Capture the cell that displays the provided text and extract its (x, y) central coordinate. 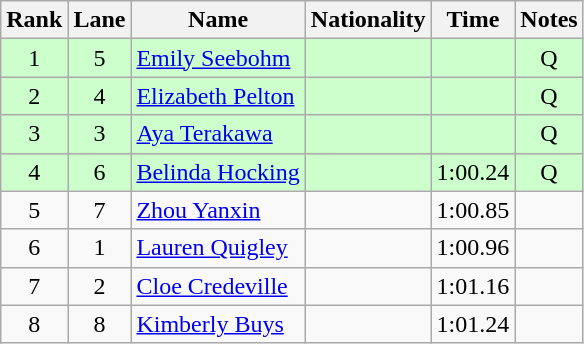
Notes (549, 20)
1:01.24 (473, 324)
Lauren Quigley (218, 248)
Belinda Hocking (218, 172)
Rank (34, 20)
Cloe Credeville (218, 286)
Nationality (368, 20)
1:00.85 (473, 210)
1:01.16 (473, 286)
Kimberly Buys (218, 324)
Aya Terakawa (218, 134)
Time (473, 20)
Lane (100, 20)
Name (218, 20)
Zhou Yanxin (218, 210)
Elizabeth Pelton (218, 96)
1:00.24 (473, 172)
1:00.96 (473, 248)
Emily Seebohm (218, 58)
